Output the [X, Y] coordinate of the center of the cell containing the given text.  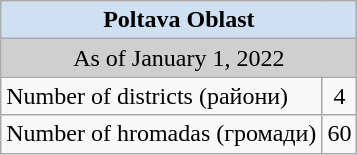
Poltava Oblast [179, 20]
4 [340, 96]
60 [340, 134]
Number of hromadas (громади) [162, 134]
As of January 1, 2022 [179, 58]
Number of districts (райони) [162, 96]
